Pinpoint the cell where the given text exists, returning its [x, y] midpoint coordinate. 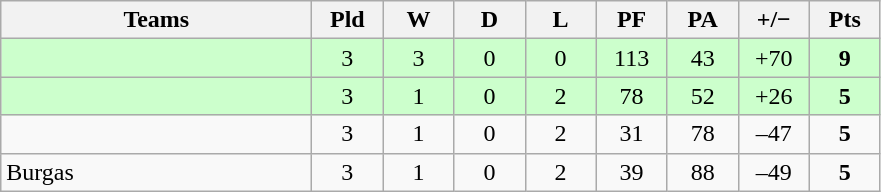
+70 [774, 58]
W [418, 20]
+/− [774, 20]
PA [702, 20]
L [560, 20]
–47 [774, 134]
D [490, 20]
9 [844, 58]
113 [632, 58]
88 [702, 172]
43 [702, 58]
31 [632, 134]
PF [632, 20]
Pts [844, 20]
+26 [774, 96]
Burgas [156, 172]
Teams [156, 20]
39 [632, 172]
Pld [348, 20]
52 [702, 96]
–49 [774, 172]
